Provide the (X, Y) coordinate of the cell's center where the given text is located.  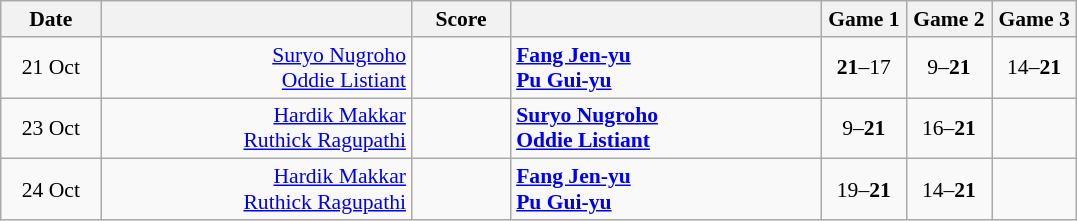
Game 2 (948, 19)
16–21 (948, 128)
21 Oct (51, 68)
19–21 (864, 190)
Date (51, 19)
Game 3 (1034, 19)
Score (461, 19)
21–17 (864, 68)
24 Oct (51, 190)
23 Oct (51, 128)
Game 1 (864, 19)
